Pinpoint the cell where the given text exists, returning its [X, Y] midpoint coordinate. 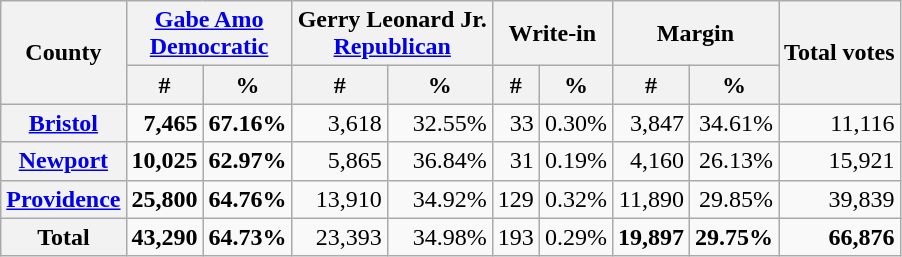
County [64, 52]
29.75% [734, 237]
11,116 [840, 123]
36.84% [440, 161]
34.98% [440, 237]
62.97% [248, 161]
129 [516, 199]
11,890 [650, 199]
3,847 [650, 123]
Gabe AmoDemocratic [209, 34]
66,876 [840, 237]
26.13% [734, 161]
0.30% [576, 123]
Margin [695, 34]
Gerry Leonard Jr.Republican [392, 34]
193 [516, 237]
34.61% [734, 123]
4,160 [650, 161]
39,839 [840, 199]
Total votes [840, 52]
Write-in [552, 34]
64.73% [248, 237]
13,910 [340, 199]
0.29% [576, 237]
10,025 [164, 161]
3,618 [340, 123]
25,800 [164, 199]
0.32% [576, 199]
0.19% [576, 161]
31 [516, 161]
23,393 [340, 237]
Newport [64, 161]
Bristol [64, 123]
Providence [64, 199]
19,897 [650, 237]
33 [516, 123]
15,921 [840, 161]
43,290 [164, 237]
7,465 [164, 123]
64.76% [248, 199]
34.92% [440, 199]
29.85% [734, 199]
32.55% [440, 123]
5,865 [340, 161]
67.16% [248, 123]
Total [64, 237]
